Search for the cell housing the specified text and yield its [x, y] center coordinate. 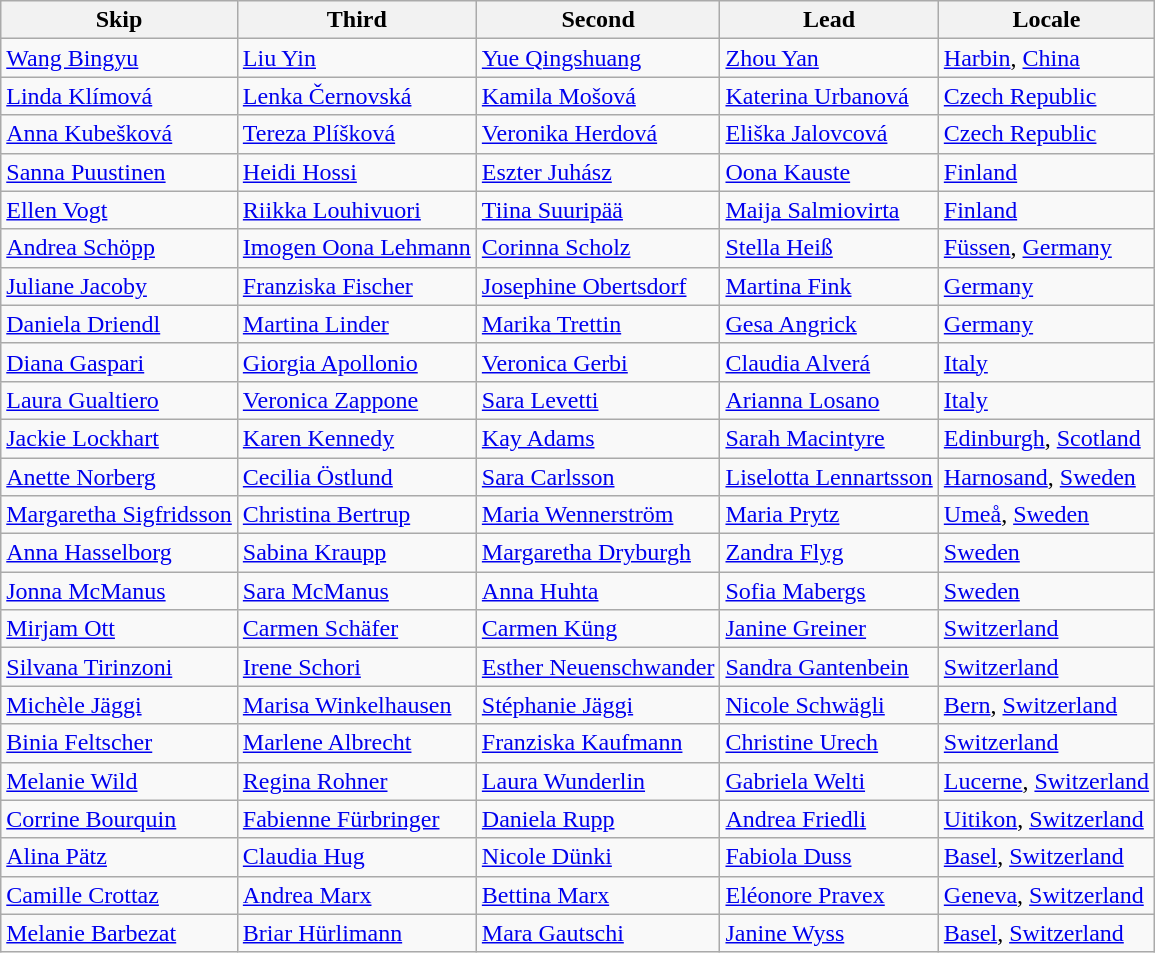
Füssen, Germany [1046, 248]
Nicole Schwägli [829, 705]
Kamila Mošová [598, 96]
Esther Neuenschwander [598, 667]
Claudia Alverá [829, 362]
Umeå, Sweden [1046, 515]
Katerina Urbanová [829, 96]
Carmen Küng [598, 629]
Marika Trettin [598, 324]
Sabina Kraupp [356, 553]
Janine Wyss [829, 933]
Riikka Louhivuori [356, 210]
Daniela Rupp [598, 819]
Michèle Jäggi [120, 705]
Corinna Scholz [598, 248]
Sara McManus [356, 591]
Third [356, 20]
Marlene Albrecht [356, 743]
Tiina Suuripää [598, 210]
Liselotta Lennartsson [829, 477]
Carmen Schäfer [356, 629]
Zhou Yan [829, 58]
Christina Bertrup [356, 515]
Martina Fink [829, 286]
Margaretha Sigfridsson [120, 515]
Veronica Zappone [356, 400]
Regina Rohner [356, 781]
Ellen Vogt [120, 210]
Sandra Gantenbein [829, 667]
Andrea Schöpp [120, 248]
Sofia Mabergs [829, 591]
Alina Pätz [120, 857]
Diana Gaspari [120, 362]
Corrine Bourquin [120, 819]
Franziska Kaufmann [598, 743]
Sarah Macintyre [829, 438]
Melanie Wild [120, 781]
Tereza Plíšková [356, 134]
Silvana Tirinzoni [120, 667]
Josephine Obertsdorf [598, 286]
Stéphanie Jäggi [598, 705]
Margaretha Dryburgh [598, 553]
Edinburgh, Scotland [1046, 438]
Yue Qingshuang [598, 58]
Maria Prytz [829, 515]
Jackie Lockhart [120, 438]
Binia Feltscher [120, 743]
Lucerne, Switzerland [1046, 781]
Christine Urech [829, 743]
Andrea Friedli [829, 819]
Imogen Oona Lehmann [356, 248]
Gabriela Welti [829, 781]
Wang Bingyu [120, 58]
Giorgia Apollonio [356, 362]
Geneva, Switzerland [1046, 895]
Oona Kauste [829, 172]
Anna Hasselborg [120, 553]
Zandra Flyg [829, 553]
Gesa Angrick [829, 324]
Maria Wennerström [598, 515]
Harbin, China [1046, 58]
Janine Greiner [829, 629]
Anette Norberg [120, 477]
Eléonore Pravex [829, 895]
Franziska Fischer [356, 286]
Liu Yin [356, 58]
Claudia Hug [356, 857]
Camille Crottaz [120, 895]
Irene Schori [356, 667]
Arianna Losano [829, 400]
Melanie Barbezat [120, 933]
Sara Levetti [598, 400]
Fabienne Fürbringer [356, 819]
Karen Kennedy [356, 438]
Laura Wunderlin [598, 781]
Mara Gautschi [598, 933]
Stella Heiß [829, 248]
Locale [1046, 20]
Fabiola Duss [829, 857]
Lead [829, 20]
Anna Huhta [598, 591]
Harnosand, Sweden [1046, 477]
Skip [120, 20]
Veronica Gerbi [598, 362]
Nicole Dünki [598, 857]
Anna Kubešková [120, 134]
Briar Hürlimann [356, 933]
Bern, Switzerland [1046, 705]
Veronika Herdová [598, 134]
Juliane Jacoby [120, 286]
Marisa Winkelhausen [356, 705]
Linda Klímová [120, 96]
Andrea Marx [356, 895]
Second [598, 20]
Eszter Juhász [598, 172]
Bettina Marx [598, 895]
Sara Carlsson [598, 477]
Lenka Černovská [356, 96]
Eliška Jalovcová [829, 134]
Sanna Puustinen [120, 172]
Mirjam Ott [120, 629]
Maija Salmiovirta [829, 210]
Martina Linder [356, 324]
Laura Gualtiero [120, 400]
Uitikon, Switzerland [1046, 819]
Jonna McManus [120, 591]
Kay Adams [598, 438]
Cecilia Östlund [356, 477]
Heidi Hossi [356, 172]
Daniela Driendl [120, 324]
